Extract the (x, y) coordinate from the center of the cell holding the provided text.  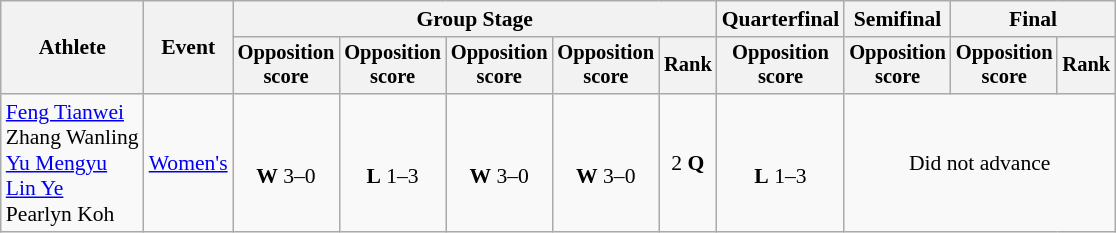
2 Q (688, 163)
Final (1033, 19)
Group Stage (475, 19)
Quarterfinal (781, 19)
Event (188, 48)
Feng TianweiZhang WanlingYu MengyuLin YePearlyn Koh (72, 163)
Women's (188, 163)
Athlete (72, 48)
Semifinal (898, 19)
Did not advance (980, 163)
